Output the (X, Y) coordinate of the center of the cell containing the given text.  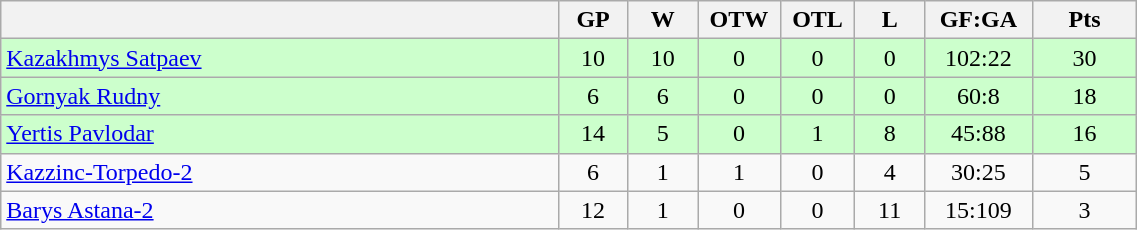
12 (593, 210)
4 (890, 172)
45:88 (978, 134)
30 (1084, 58)
15:109 (978, 210)
Barys Astana-2 (280, 210)
Kazakhmys Satpaev (280, 58)
GF:GA (978, 20)
Gornyak Rudny (280, 96)
16 (1084, 134)
8 (890, 134)
Pts (1084, 20)
60:8 (978, 96)
Yertis Pavlodar (280, 134)
18 (1084, 96)
30:25 (978, 172)
L (890, 20)
Kazzinc-Torpedo-2 (280, 172)
W (663, 20)
GP (593, 20)
OTL (818, 20)
OTW (740, 20)
11 (890, 210)
102:22 (978, 58)
14 (593, 134)
3 (1084, 210)
